Determine the [x, y] coordinate at the center of the cell enclosing the given text.  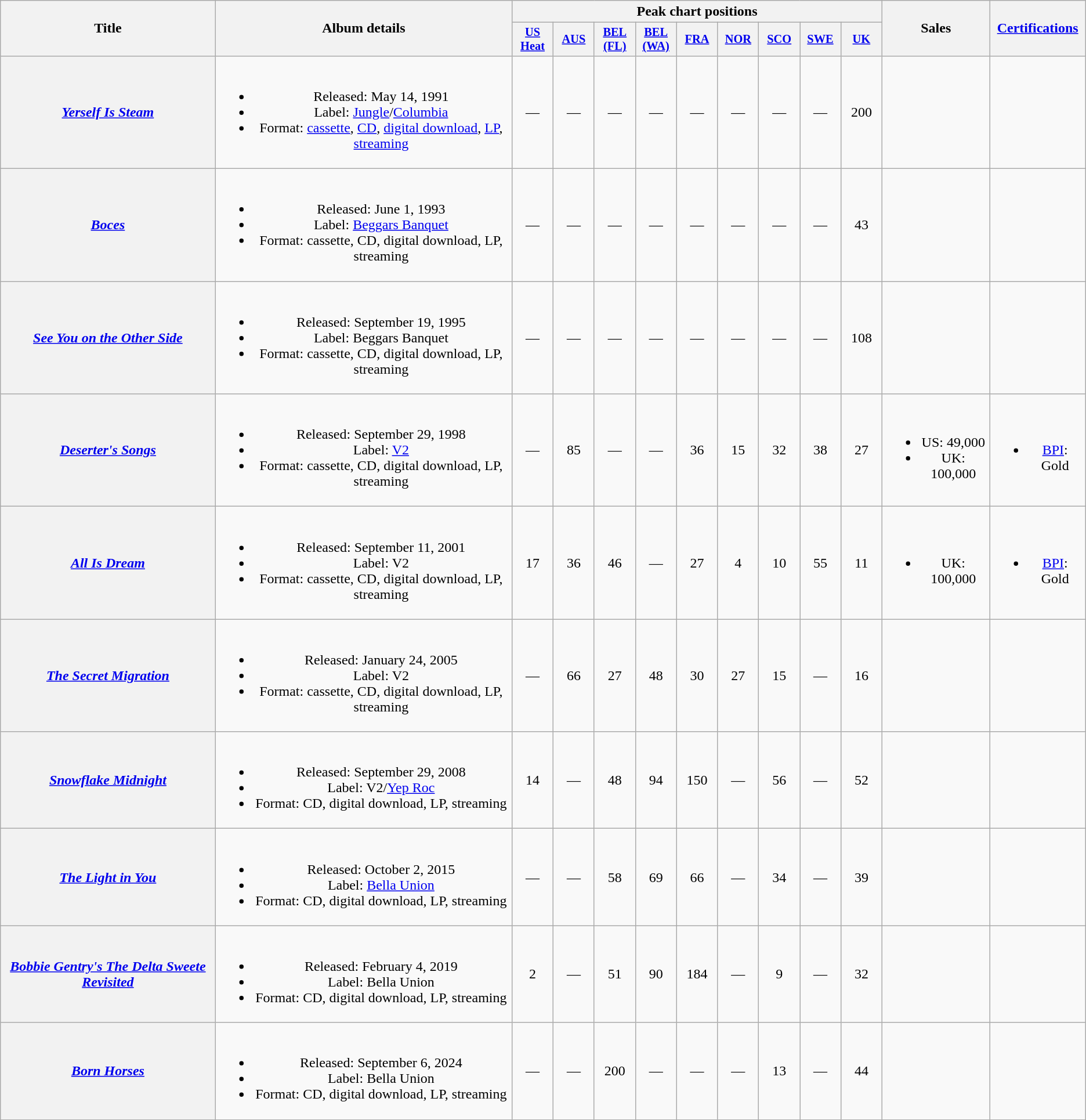
43 [861, 225]
11 [861, 563]
39 [861, 877]
US: 49,000UK: 100,000 [936, 450]
NOR [738, 39]
Released: February 4, 2019Label: Bella UnionFormat: CD, digital download, LP, streaming [364, 974]
FRA [697, 39]
Born Horses [108, 1071]
The Light in You [108, 877]
51 [615, 974]
16 [861, 675]
44 [861, 1071]
Certifications [1037, 28]
Released: September 6, 2024Label: Bella UnionFormat: CD, digital download, LP, streaming [364, 1071]
Bobbie Gentry's The Delta Sweete Revisited [108, 974]
SCO [780, 39]
38 [820, 450]
Title [108, 28]
BEL(WA) [656, 39]
Released: September 29, 2008Label: V2/Yep RocFormat: CD, digital download, LP, streaming [364, 780]
9 [780, 974]
55 [820, 563]
Released: June 1, 1993Label: Beggars BanquetFormat: cassette, CD, digital download, LP, streaming [364, 225]
Yerself Is Steam [108, 112]
Released: May 14, 1991Label: Jungle/ColumbiaFormat: cassette, CD, digital download, LP, streaming [364, 112]
Released: January 24, 2005Label: V2Format: cassette, CD, digital download, LP, streaming [364, 675]
Snowflake Midnight [108, 780]
30 [697, 675]
BEL(FL) [615, 39]
All Is Dream [108, 563]
52 [861, 780]
90 [656, 974]
Released: October 2, 2015Label: Bella UnionFormat: CD, digital download, LP, streaming [364, 877]
108 [861, 338]
Boces [108, 225]
17 [533, 563]
46 [615, 563]
56 [780, 780]
69 [656, 877]
2 [533, 974]
94 [656, 780]
UK: 100,000 [936, 563]
The Secret Migration [108, 675]
150 [697, 780]
10 [780, 563]
SWE [820, 39]
Album details [364, 28]
Released: September 29, 1998Label: V2Format: cassette, CD, digital download, LP, streaming [364, 450]
Peak chart positions [697, 12]
184 [697, 974]
Released: September 19, 1995Label: Beggars BanquetFormat: cassette, CD, digital download, LP, streaming [364, 338]
14 [533, 780]
USHeat [533, 39]
13 [780, 1071]
85 [574, 450]
AUS [574, 39]
UK [861, 39]
See You on the Other Side [108, 338]
34 [780, 877]
Deserter's Songs [108, 450]
Sales [936, 28]
4 [738, 563]
Released: September 11, 2001Label: V2Format: cassette, CD, digital download, LP, streaming [364, 563]
58 [615, 877]
